Pinpoint the cell where the given text exists, returning its [x, y] midpoint coordinate. 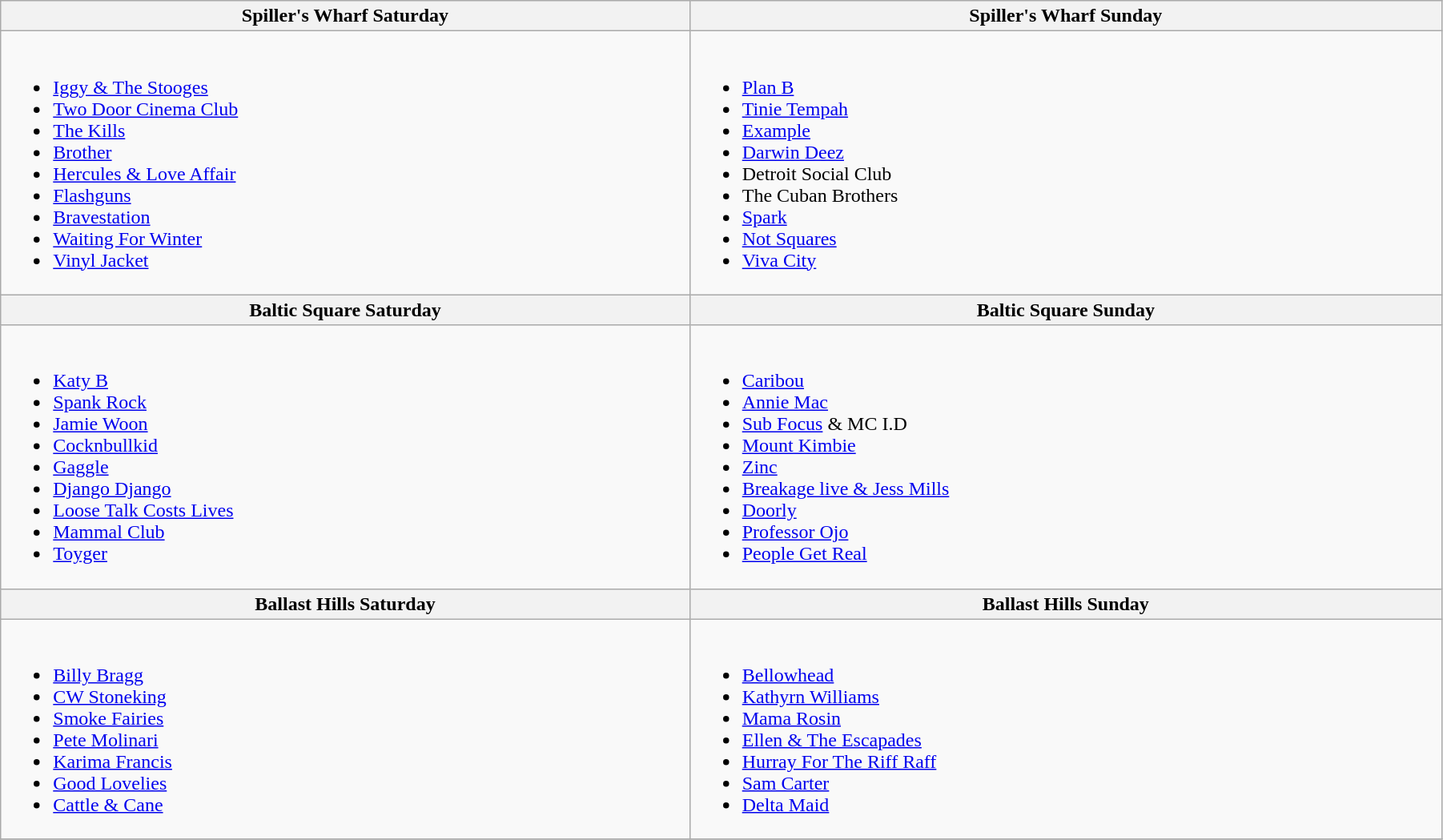
CaribouAnnie MacSub Focus & MC I.DMount KimbieZincBreakage live & Jess MillsDoorlyProfessor OjoPeople Get Real [1065, 456]
BellowheadKathyrn WilliamsMama RosinEllen & The EscapadesHurray For The Riff RaffSam CarterDelta Maid [1065, 729]
Baltic Square Saturday [345, 310]
Ballast Hills Sunday [1065, 604]
Plan BTinie TempahExampleDarwin DeezDetroit Social ClubThe Cuban BrothersSparkNot SquaresViva City [1065, 163]
Spiller's Wharf Saturday [345, 16]
Baltic Square Sunday [1065, 310]
Iggy & The StoogesTwo Door Cinema ClubThe KillsBrotherHercules & Love AffairFlashgunsBravestationWaiting For WinterVinyl Jacket [345, 163]
Spiller's Wharf Sunday [1065, 16]
Katy BSpank RockJamie WoonCocknbullkidGaggleDjango DjangoLoose Talk Costs LivesMammal ClubToyger [345, 456]
Ballast Hills Saturday [345, 604]
Billy BraggCW StonekingSmoke FairiesPete MolinariKarima FrancisGood LoveliesCattle & Cane [345, 729]
